Output the [X, Y] coordinate of the center of the cell containing the given text.  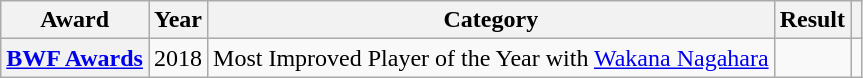
Year [178, 20]
Most Improved Player of the Year with Wakana Nagahara [492, 58]
Result [812, 20]
BWF Awards [75, 58]
Category [492, 20]
Award [75, 20]
2018 [178, 58]
